Search for the cell housing the specified text and yield its (X, Y) center coordinate. 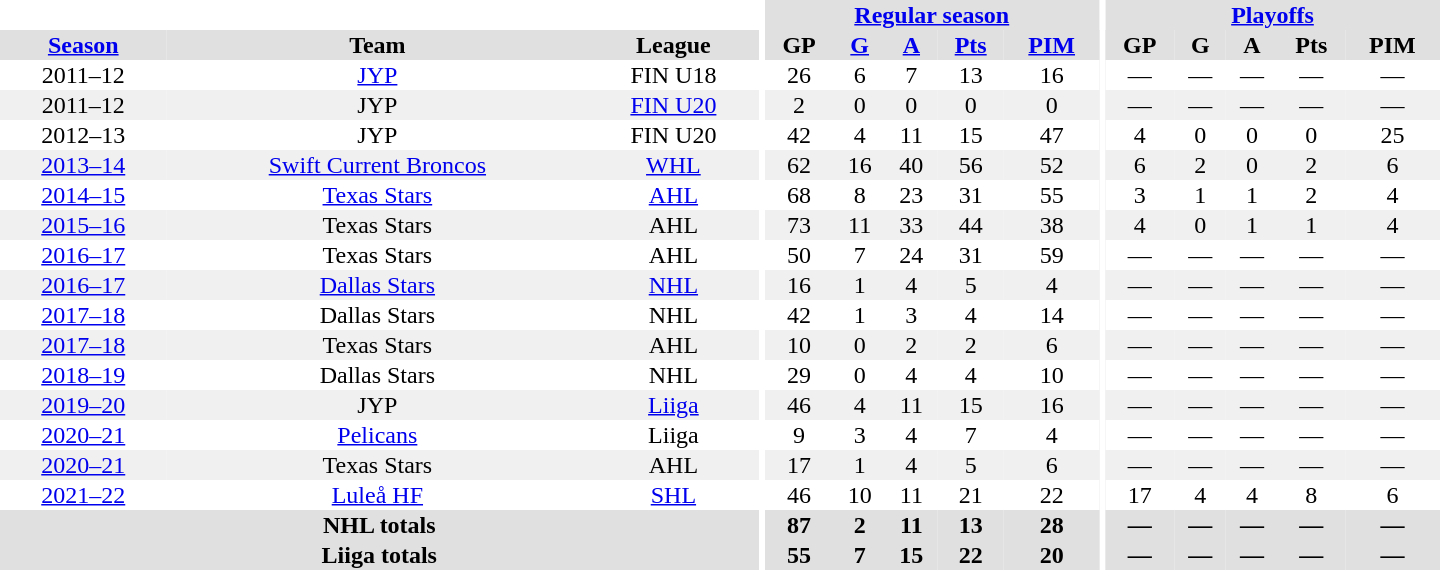
52 (1052, 165)
2018–19 (84, 375)
2015–16 (84, 225)
62 (799, 165)
29 (799, 375)
Luleå HF (378, 495)
Pelicans (378, 435)
44 (970, 225)
25 (1392, 135)
2019–20 (84, 405)
14 (1052, 315)
Regular season (932, 15)
NHL totals (380, 525)
FIN U18 (673, 75)
Playoffs (1272, 15)
League (673, 45)
28 (1052, 525)
68 (799, 195)
73 (799, 225)
47 (1052, 135)
WHL (673, 165)
Season (84, 45)
Team (378, 45)
24 (912, 255)
2021–22 (84, 495)
56 (970, 165)
33 (912, 225)
50 (799, 255)
87 (799, 525)
21 (970, 495)
Swift Current Broncos (378, 165)
9 (799, 435)
2014–15 (84, 195)
40 (912, 165)
SHL (673, 495)
2013–14 (84, 165)
Liiga totals (380, 555)
20 (1052, 555)
59 (1052, 255)
26 (799, 75)
38 (1052, 225)
23 (912, 195)
2012–13 (84, 135)
